Find where the given text appears and provide that cell's center as [X, Y] coordinate. 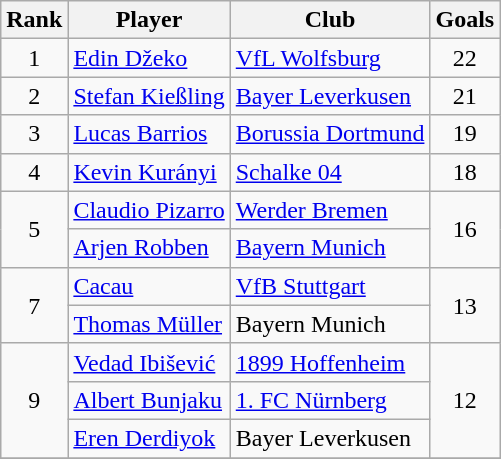
Club [330, 20]
5 [34, 229]
7 [34, 305]
9 [34, 400]
4 [34, 172]
12 [465, 400]
Claudio Pizarro [149, 210]
VfL Wolfsburg [330, 58]
Goals [465, 20]
VfB Stuttgart [330, 286]
Player [149, 20]
Stefan Kießling [149, 96]
1. FC Nürnberg [330, 400]
Eren Derdiyok [149, 438]
Thomas Müller [149, 324]
Borussia Dortmund [330, 134]
22 [465, 58]
Rank [34, 20]
1 [34, 58]
13 [465, 305]
19 [465, 134]
2 [34, 96]
21 [465, 96]
Kevin Kurányi [149, 172]
Arjen Robben [149, 248]
Vedad Ibišević [149, 362]
Edin Džeko [149, 58]
Cacau [149, 286]
18 [465, 172]
Schalke 04 [330, 172]
3 [34, 134]
Lucas Barrios [149, 134]
16 [465, 229]
Albert Bunjaku [149, 400]
Werder Bremen [330, 210]
1899 Hoffenheim [330, 362]
